Scan for the cell matching the given text and deliver its [X, Y] coordinate at center. 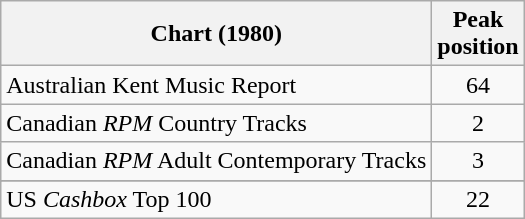
Canadian RPM Country Tracks [216, 123]
22 [478, 199]
2 [478, 123]
64 [478, 85]
US Cashbox Top 100 [216, 199]
Australian Kent Music Report [216, 85]
Chart (1980) [216, 34]
3 [478, 161]
Peakposition [478, 34]
Canadian RPM Adult Contemporary Tracks [216, 161]
